Detect which cell encompasses the target text, then output its [X, Y] center coordinate. 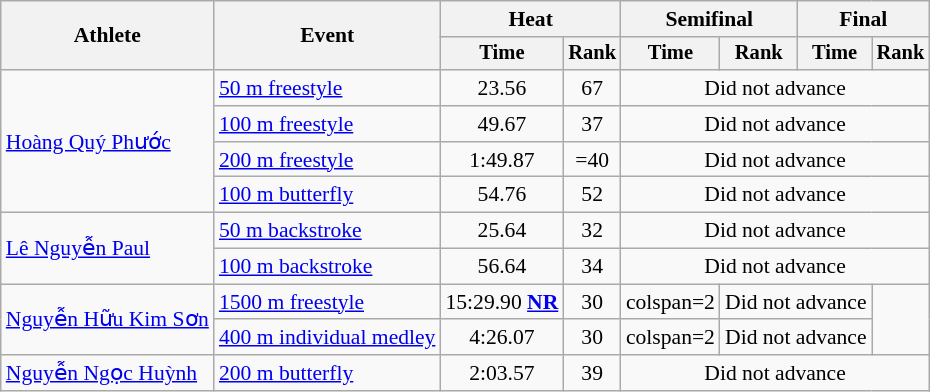
52 [592, 195]
49.67 [502, 124]
100 m butterfly [328, 195]
56.64 [502, 267]
=40 [592, 160]
200 m butterfly [328, 373]
15:29.90 NR [502, 302]
1500 m freestyle [328, 302]
400 m individual medley [328, 338]
32 [592, 231]
2:03.57 [502, 373]
34 [592, 267]
Semifinal [710, 19]
100 m freestyle [328, 124]
23.56 [502, 88]
Final [864, 19]
4:26.07 [502, 338]
Nguyễn Ngọc Huỳnh [108, 373]
50 m freestyle [328, 88]
37 [592, 124]
Hoàng Quý Phước [108, 141]
200 m freestyle [328, 160]
54.76 [502, 195]
25.64 [502, 231]
Lê Nguyễn Paul [108, 248]
Athlete [108, 36]
Event [328, 36]
50 m backstroke [328, 231]
1:49.87 [502, 160]
39 [592, 373]
Nguyễn Hữu Kim Sơn [108, 320]
100 m backstroke [328, 267]
Heat [530, 19]
67 [592, 88]
